Pinpoint the cell where the given text exists, returning its [x, y] midpoint coordinate. 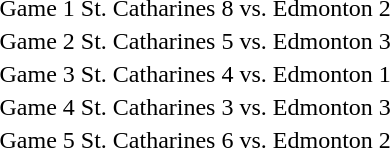
4 [228, 74]
3 [228, 107]
5 [228, 41]
